From the cell containing the given text, extract its center point as [x, y] coordinate. 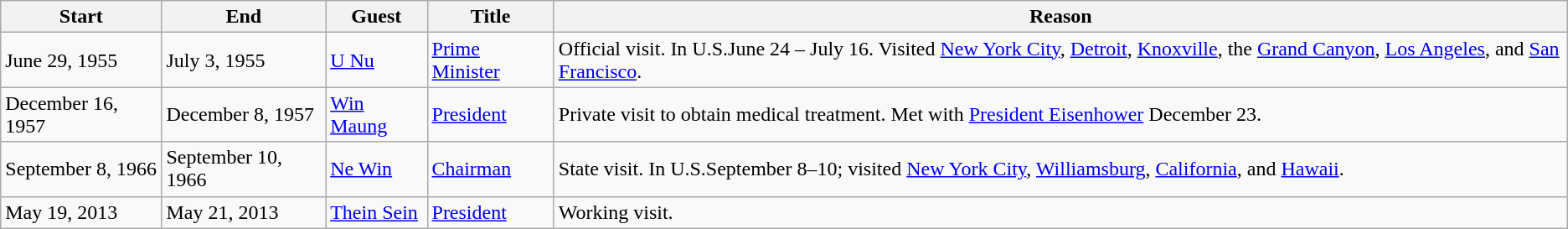
June 29, 1955 [81, 60]
Thein Sein [377, 212]
Ne Win [377, 169]
July 3, 1955 [244, 60]
Official visit. In U.S.June 24 – July 16. Visited New York City, Detroit, Knoxville, the Grand Canyon, Los Angeles, and San Francisco. [1060, 60]
State visit. In U.S.September 8–10; visited New York City, Williamsburg, California, and Hawaii. [1060, 169]
End [244, 17]
Private visit to obtain medical treatment. Met with President Eisenhower December 23. [1060, 114]
Working visit. [1060, 212]
U Nu [377, 60]
May 19, 2013 [81, 212]
Win Maung [377, 114]
Chairman [491, 169]
Start [81, 17]
Reason [1060, 17]
September 8, 1966 [81, 169]
Title [491, 17]
Prime Minister [491, 60]
December 8, 1957 [244, 114]
May 21, 2013 [244, 212]
December 16, 1957 [81, 114]
September 10, 1966 [244, 169]
Guest [377, 17]
